Identify which cell holds the provided text, then report its [x, y] central coordinate. 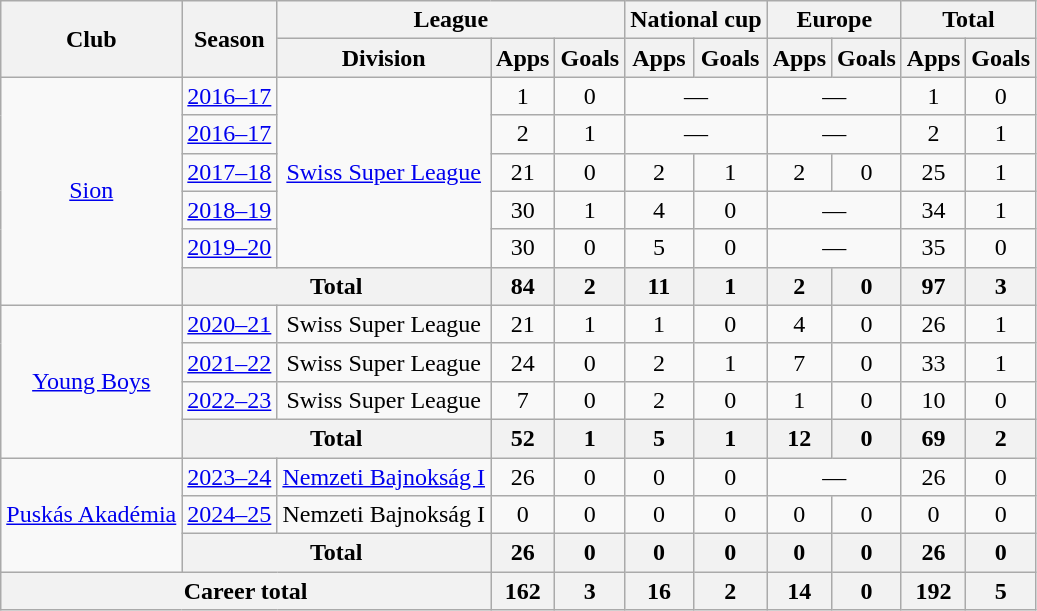
33 [933, 362]
69 [933, 438]
192 [933, 591]
National cup [696, 20]
Puskás Akadémia [92, 515]
2020–21 [230, 324]
35 [933, 248]
2022–23 [230, 400]
Young Boys [92, 381]
2021–22 [230, 362]
2024–25 [230, 515]
12 [799, 438]
Club [92, 39]
Europe [834, 20]
10 [933, 400]
25 [933, 172]
14 [799, 591]
34 [933, 210]
2019–20 [230, 248]
24 [523, 362]
11 [659, 286]
162 [523, 591]
2018–19 [230, 210]
16 [659, 591]
Division [384, 58]
Career total [246, 591]
Sion [92, 191]
Season [230, 39]
97 [933, 286]
2023–24 [230, 477]
52 [523, 438]
2017–18 [230, 172]
84 [523, 286]
League [451, 20]
